For the text-containing cell, return its midpoint in (x, y) coordinate format. 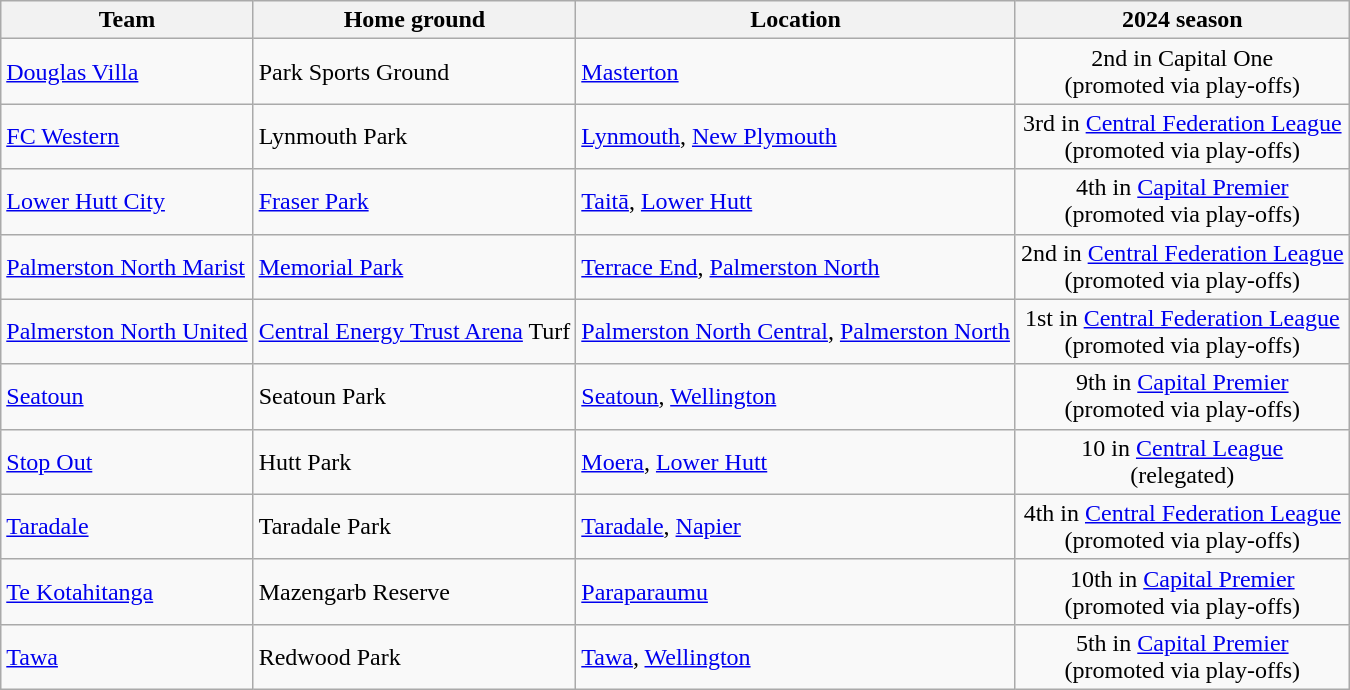
Team (127, 20)
Memorial Park (414, 266)
3rd in Central Federation League(promoted via play-offs) (1182, 136)
Lower Hutt City (127, 202)
Palmerston North United (127, 332)
Park Sports Ground (414, 72)
Home ground (414, 20)
Taitā, Lower Hutt (796, 202)
Taradale (127, 526)
Terrace End, Palmerston North (796, 266)
Te Kotahitanga (127, 592)
FC Western (127, 136)
4th in Central Federation League(promoted via play-offs) (1182, 526)
Seatoun Park (414, 396)
Fraser Park (414, 202)
9th in Capital Premier(promoted via play-offs) (1182, 396)
2nd in Capital One(promoted via play-offs) (1182, 72)
Central Energy Trust Arena Turf (414, 332)
Taradale Park (414, 526)
Palmerston North Central, Palmerston North (796, 332)
1st in Central Federation League(promoted via play-offs) (1182, 332)
Moera, Lower Hutt (796, 462)
2nd in Central Federation League(promoted via play-offs) (1182, 266)
Masterton (796, 72)
10th in Capital Premier(promoted via play-offs) (1182, 592)
Douglas Villa (127, 72)
Stop Out (127, 462)
Hutt Park (414, 462)
Lynmouth Park (414, 136)
Mazengarb Reserve (414, 592)
Tawa (127, 656)
2024 season (1182, 20)
Palmerston North Marist (127, 266)
Taradale, Napier (796, 526)
4th in Capital Premier(promoted via play-offs) (1182, 202)
Seatoun (127, 396)
Seatoun, Wellington (796, 396)
10 in Central League(relegated) (1182, 462)
Redwood Park (414, 656)
5th in Capital Premier(promoted via play-offs) (1182, 656)
Tawa, Wellington (796, 656)
Lynmouth, New Plymouth (796, 136)
Location (796, 20)
Paraparaumu (796, 592)
